Provide the (X, Y) coordinate of the cell's center where the given text is located.  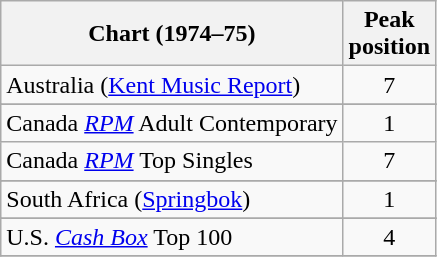
South Africa (Springbok) (172, 199)
4 (389, 237)
Australia (Kent Music Report) (172, 85)
Canada RPM Top Singles (172, 161)
U.S. Cash Box Top 100 (172, 237)
Peakposition (389, 34)
Canada RPM Adult Contemporary (172, 123)
Chart (1974–75) (172, 34)
